Search for the cell housing the specified text and yield its (X, Y) center coordinate. 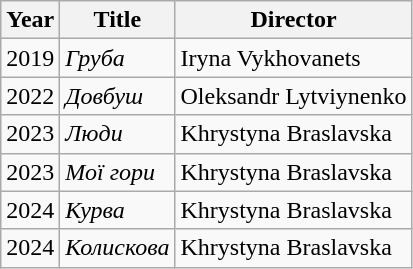
Director (294, 20)
Курва (118, 210)
Title (118, 20)
Груба (118, 58)
Iryna Vykhovanets (294, 58)
Мої гори (118, 172)
Колискова (118, 248)
Люди (118, 134)
Довбуш (118, 96)
2022 (30, 96)
Oleksandr Lytviynenko (294, 96)
2019 (30, 58)
Year (30, 20)
